Locate the cell with the specified text and output its [X, Y] center coordinate. 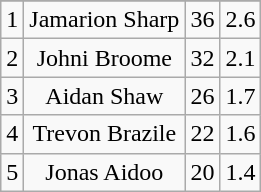
32 [202, 58]
36 [202, 20]
Johni Broome [104, 58]
2.6 [240, 20]
22 [202, 134]
5 [12, 172]
Jamarion Sharp [104, 20]
4 [12, 134]
Jonas Aidoo [104, 172]
1.6 [240, 134]
Trevon Brazile [104, 134]
20 [202, 172]
2 [12, 58]
1.4 [240, 172]
2.1 [240, 58]
3 [12, 96]
26 [202, 96]
1 [12, 20]
Aidan Shaw [104, 96]
1.7 [240, 96]
